Search for the cell housing the specified text and yield its (x, y) center coordinate. 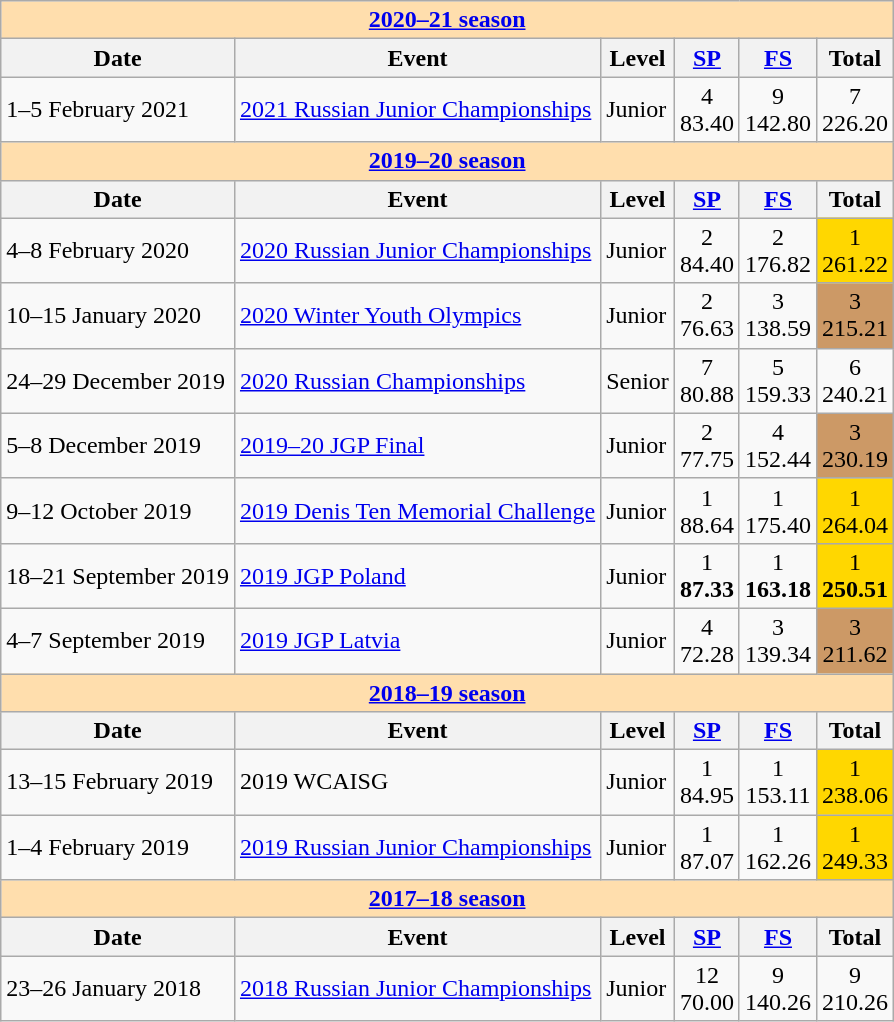
3 215.21 (856, 316)
2020–21 season (448, 20)
5 159.33 (778, 380)
18–21 September 2019 (118, 576)
2020 Russian Championships (417, 380)
9 210.26 (856, 988)
7 80.88 (706, 380)
1 238.06 (856, 782)
3 139.34 (778, 640)
12 70.00 (706, 988)
1 250.51 (856, 576)
1–5 February 2021 (118, 110)
2019 WCAISG (417, 782)
9 142.80 (778, 110)
2 76.63 (706, 316)
Senior (638, 380)
1 87.07 (706, 848)
2 77.75 (706, 446)
2019–20 season (448, 161)
1 153.11 (778, 782)
2018–19 season (448, 693)
1 175.40 (778, 510)
2 84.40 (706, 250)
2019 JGP Latvia (417, 640)
4–7 September 2019 (118, 640)
1 261.22 (856, 250)
2020 Winter Youth Olympics (417, 316)
2019 JGP Poland (417, 576)
2020 Russian Junior Championships (417, 250)
4 83.40 (706, 110)
2 176.82 (778, 250)
1 87.33 (706, 576)
1 88.64 (706, 510)
23–26 January 2018 (118, 988)
7 226.20 (856, 110)
10–15 January 2020 (118, 316)
2021 Russian Junior Championships (417, 110)
1–4 February 2019 (118, 848)
2019 Russian Junior Championships (417, 848)
1 163.18 (778, 576)
4 72.28 (706, 640)
2019 Denis Ten Memorial Challenge (417, 510)
1 264.04 (856, 510)
1 162.26 (778, 848)
2018 Russian Junior Championships (417, 988)
3 230.19 (856, 446)
6 240.21 (856, 380)
9 140.26 (778, 988)
4 152.44 (778, 446)
2017–18 season (448, 899)
3 138.59 (778, 316)
1 84.95 (706, 782)
9–12 October 2019 (118, 510)
24–29 December 2019 (118, 380)
1 249.33 (856, 848)
3 211.62 (856, 640)
13–15 February 2019 (118, 782)
2019–20 JGP Final (417, 446)
5–8 December 2019 (118, 446)
4–8 February 2020 (118, 250)
